For the text-containing cell, return its midpoint in (X, Y) coordinate format. 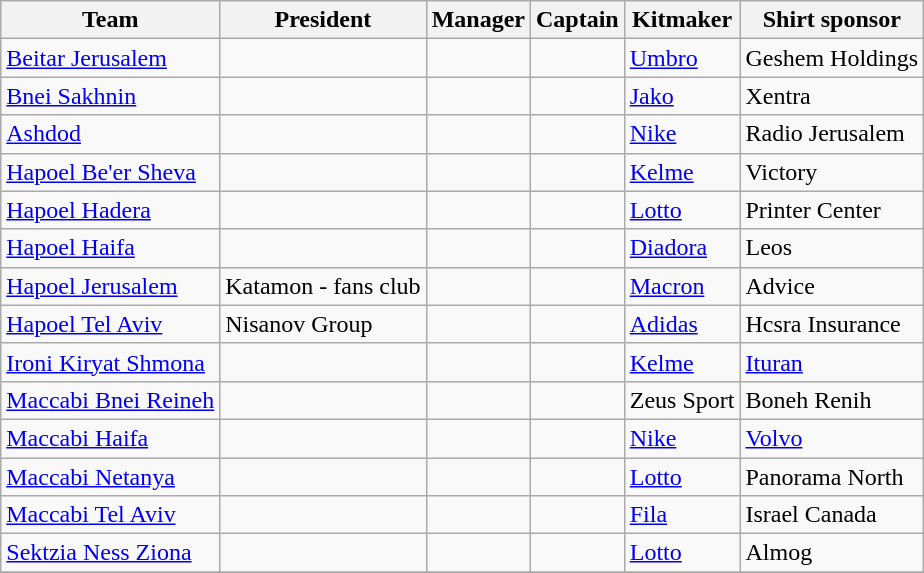
Almog (832, 553)
Shirt sponsor (832, 20)
Diadora (682, 248)
Panorama North (832, 477)
Team (110, 20)
Jako (682, 96)
Beitar Jerusalem (110, 58)
Israel Canada (832, 515)
Adidas (682, 324)
Hcsra Insurance (832, 324)
Kitmaker (682, 20)
Katamon - fans club (323, 286)
Hapoel Jerusalem (110, 286)
Geshem Holdings (832, 58)
President (323, 20)
Hapoel Be'er Sheva (110, 172)
Sektzia Ness Ziona (110, 553)
Zeus Sport (682, 400)
Manager (478, 20)
Xentra (832, 96)
Maccabi Bnei Reineh (110, 400)
Maccabi Haifa (110, 438)
Ashdod (110, 134)
Hapoel Haifa (110, 248)
Victory (832, 172)
Ituran (832, 362)
Leos (832, 248)
Hapoel Hadera (110, 210)
Hapoel Tel Aviv (110, 324)
Fila (682, 515)
Radio Jerusalem (832, 134)
Macron (682, 286)
Boneh Renih (832, 400)
Volvo (832, 438)
Maccabi Tel Aviv (110, 515)
Captain (577, 20)
Nisanov Group (323, 324)
Maccabi Netanya (110, 477)
Bnei Sakhnin (110, 96)
Ironi Kiryat Shmona (110, 362)
Umbro (682, 58)
Printer Center (832, 210)
Advice (832, 286)
